Scan for the cell matching the given text and deliver its (x, y) coordinate at center. 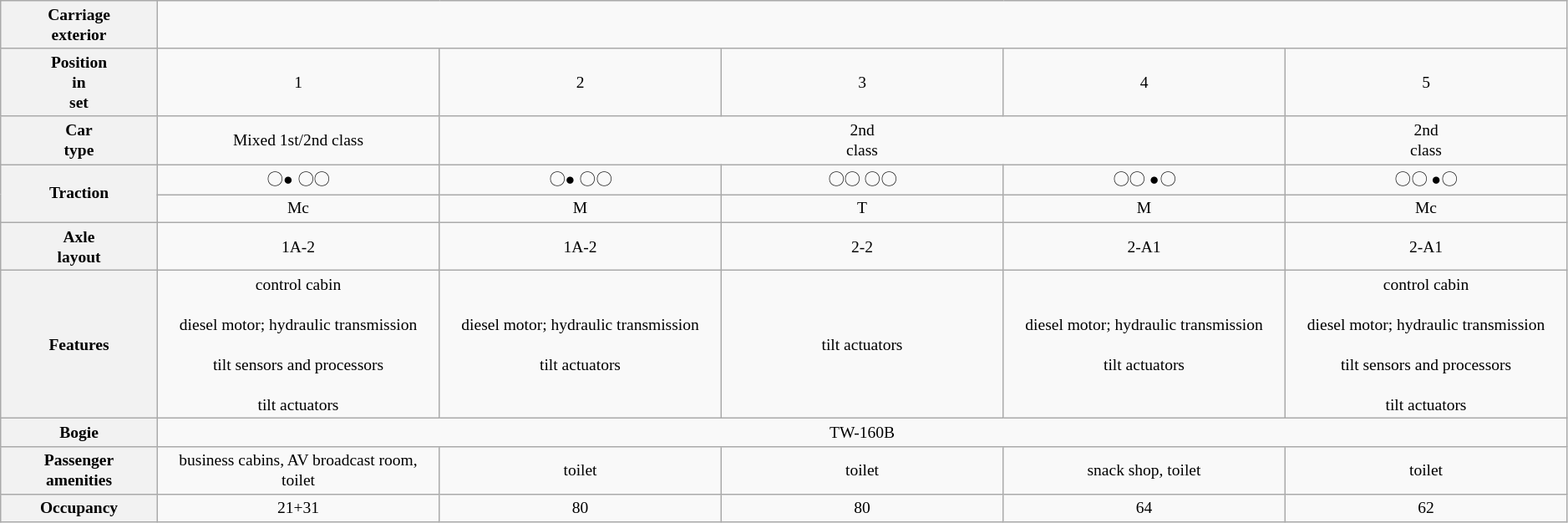
62 (1426, 508)
T (862, 209)
Bogie (79, 433)
Axlelayout (79, 246)
1 (298, 82)
Cartype (79, 140)
4 (1144, 82)
business cabins, AV broadcast room, toilet (298, 470)
Features (79, 344)
Passengeramenities (79, 470)
snack shop, toilet (1144, 470)
21+31 (298, 508)
5 (1426, 82)
Positioninset (79, 82)
Traction (79, 194)
Mixed 1st/2nd class (298, 140)
3 (862, 82)
2-2 (862, 246)
Carriageexterior (79, 25)
tilt actuators (862, 344)
2 (581, 82)
TW-160B (862, 433)
Occupancy (79, 508)
〇〇 〇〇 (862, 180)
64 (1144, 508)
